Search for the cell housing the specified text and yield its [x, y] center coordinate. 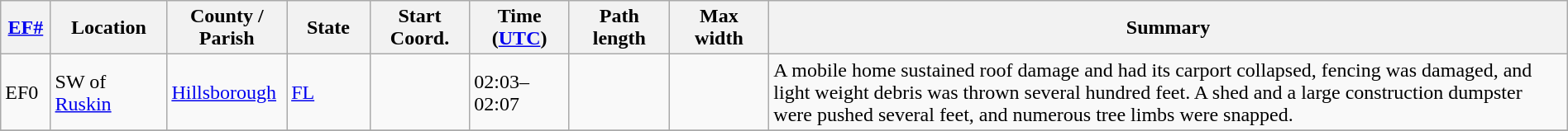
FL [329, 92]
Start Coord. [420, 28]
Time (UTC) [519, 28]
State [329, 28]
02:03–02:07 [519, 92]
County / Parish [227, 28]
SW of Ruskin [109, 92]
Path length [619, 28]
EF# [26, 28]
Max width [719, 28]
Location [109, 28]
Summary [1168, 28]
EF0 [26, 92]
Hillsborough [227, 92]
